Find where the given text appears and provide that cell's center as (X, Y) coordinate. 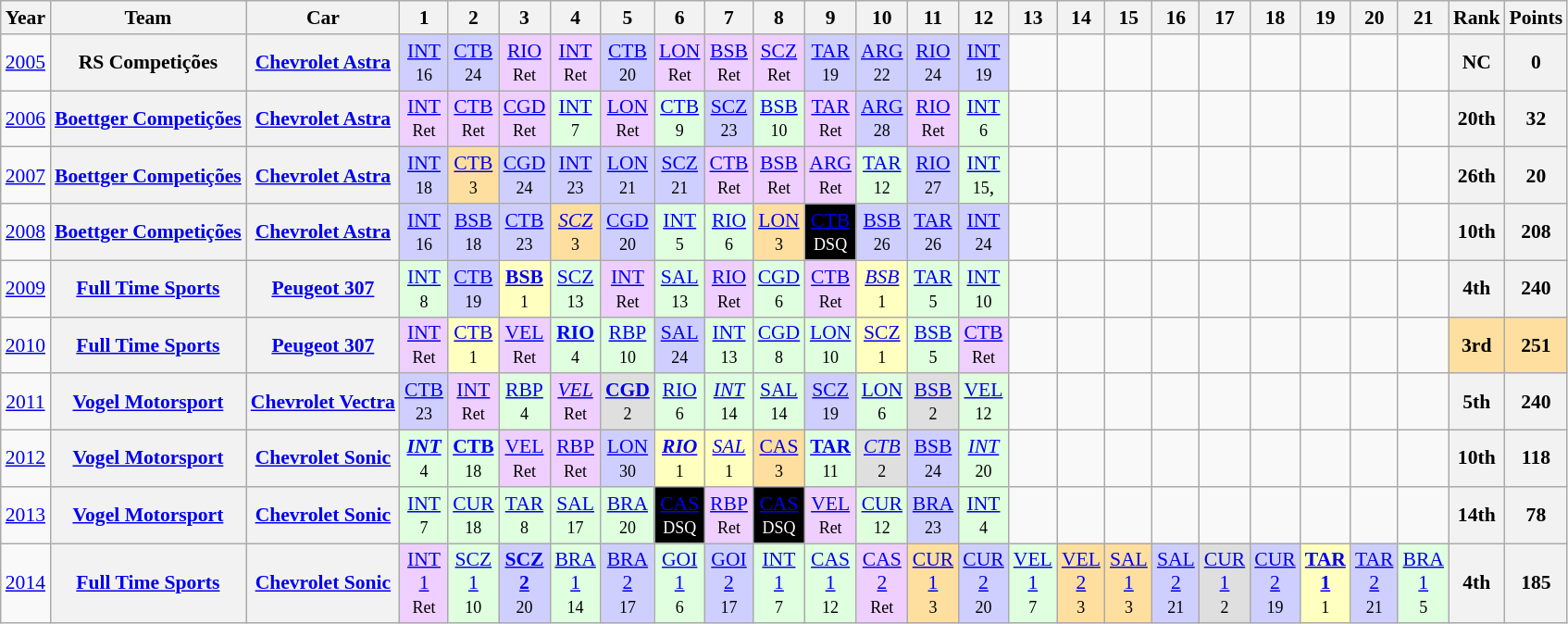
BRA20 (628, 515)
9 (830, 18)
BSB26 (882, 231)
251 (1537, 344)
BRA114 (576, 583)
18 (1276, 18)
INT6 (983, 119)
SCZ23 (728, 119)
BSB5 (933, 344)
12 (983, 18)
RIO1 (679, 459)
2014 (26, 583)
2009 (26, 289)
NC (1477, 63)
SCZ220 (525, 583)
TAR5 (933, 289)
BSB24 (933, 459)
LON3 (779, 231)
0 (1537, 63)
14 (1081, 18)
Team (148, 18)
VEL12 (983, 402)
GOI217 (728, 583)
CTB2 (882, 459)
BRA15 (1424, 583)
2 (474, 18)
14th (1477, 515)
INT19 (983, 63)
3 (525, 18)
Year (26, 18)
RIO4 (576, 344)
RS Competições (148, 63)
RBP10 (628, 344)
32 (1537, 119)
INT1Ret (424, 583)
8 (779, 18)
SCZ13 (576, 289)
CAS3 (779, 459)
CUR13 (933, 583)
VEL17 (1033, 583)
INT10 (983, 289)
RIO27 (933, 176)
2011 (26, 402)
CASDSQ (679, 515)
INT8 (424, 289)
2006 (26, 119)
CTBDSQ (830, 231)
TAR8 (525, 515)
3rd (1477, 344)
208 (1537, 231)
CUR18 (474, 515)
CGD24 (525, 176)
118 (1537, 459)
INT13 (728, 344)
CTB3 (474, 176)
SCZ3 (576, 231)
ARG28 (882, 119)
GOI16 (679, 583)
INT17 (779, 583)
CAS112 (830, 583)
CGDRet (525, 119)
TAR26 (933, 231)
CGD2 (628, 402)
SCZ21 (679, 176)
LON10 (830, 344)
TAR19 (830, 63)
SCZ19 (830, 402)
BRA217 (628, 583)
4 (576, 18)
INT15, (983, 176)
CTB19 (474, 289)
SAL24 (679, 344)
RBP4 (525, 402)
13 (1033, 18)
TARRet (830, 119)
26th (1477, 176)
185 (1537, 583)
CAS DSQ (779, 515)
1 (424, 18)
Chevrolet Vectra (323, 402)
BRA23 (933, 515)
SCZ110 (474, 583)
CGD20 (628, 231)
Points (1537, 18)
CUR219 (1276, 583)
2005 (26, 63)
5th (1477, 402)
19 (1325, 18)
21 (1424, 18)
16 (1176, 18)
ARGRet (830, 176)
INT20 (983, 459)
Car (323, 18)
BSB18 (474, 231)
Rank (1477, 18)
78 (1537, 515)
2010 (26, 344)
BSB10 (779, 119)
6 (679, 18)
SCZ1 (882, 344)
ARG22 (882, 63)
INT18 (424, 176)
17 (1226, 18)
2012 (26, 459)
CGD6 (779, 289)
CTB24 (474, 63)
BSB2 (933, 402)
SAL221 (1176, 583)
TAR12 (882, 176)
VEL23 (1081, 583)
15 (1129, 18)
5 (628, 18)
2007 (26, 176)
10 (882, 18)
INT23 (576, 176)
INT14 (728, 402)
RIO24 (933, 63)
20th (1477, 119)
CTB18 (474, 459)
CTB1 (474, 344)
SAL1 (728, 459)
CUR220 (983, 583)
2008 (26, 231)
LON30 (628, 459)
CTB20 (628, 63)
INT5 (679, 231)
SAL14 (779, 402)
SAL17 (576, 515)
TAR221 (1375, 583)
11 (933, 18)
CTB9 (679, 119)
2013 (26, 515)
7 (728, 18)
CAS2Ret (882, 583)
LON6 (882, 402)
CGD8 (779, 344)
INT24 (983, 231)
LON21 (628, 176)
SCZRet (779, 63)
